Return the [X, Y] coordinate for the center point of the cell that contains the specified text.  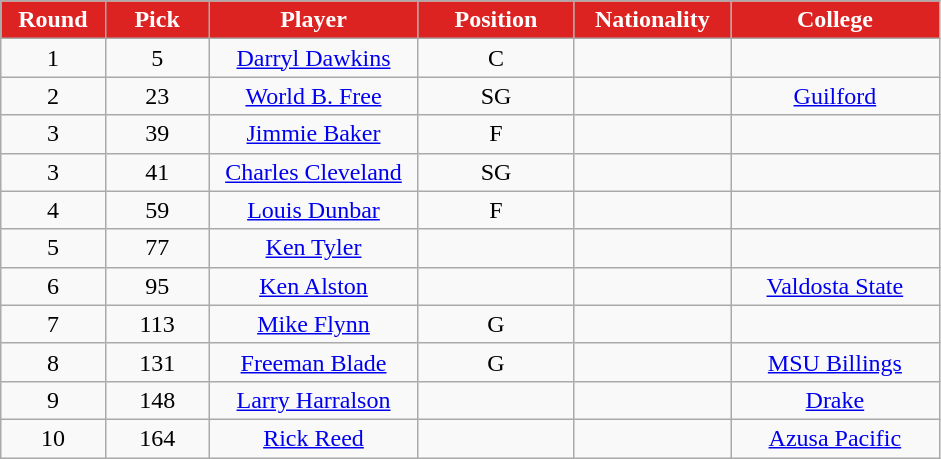
Valdosta State [836, 286]
Rick Reed [314, 438]
Pick [157, 20]
113 [157, 324]
59 [157, 210]
Round [53, 20]
Azusa Pacific [836, 438]
Ken Tyler [314, 248]
4 [53, 210]
77 [157, 248]
1 [53, 58]
Louis Dunbar [314, 210]
6 [53, 286]
Nationality [652, 20]
8 [53, 362]
Position [496, 20]
Charles Cleveland [314, 172]
131 [157, 362]
World B. Free [314, 96]
Mike Flynn [314, 324]
10 [53, 438]
7 [53, 324]
39 [157, 134]
Player [314, 20]
Guilford [836, 96]
Freeman Blade [314, 362]
23 [157, 96]
MSU Billings [836, 362]
9 [53, 400]
Jimmie Baker [314, 134]
Larry Harralson [314, 400]
95 [157, 286]
164 [157, 438]
41 [157, 172]
Ken Alston [314, 286]
2 [53, 96]
College [836, 20]
148 [157, 400]
Drake [836, 400]
Darryl Dawkins [314, 58]
C [496, 58]
